Detect which cell encompasses the target text, then output its [x, y] center coordinate. 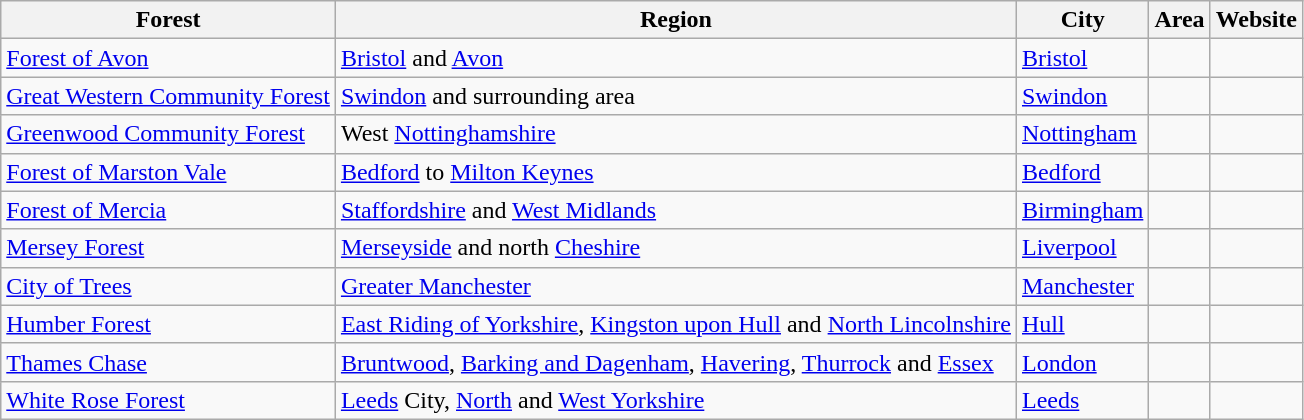
Staffordshire and West Midlands [676, 210]
Swindon [1082, 96]
City of Trees [168, 286]
Manchester [1082, 286]
Mersey Forest [168, 248]
Area [1180, 20]
Website [1256, 20]
East Riding of Yorkshire, Kingston upon Hull and North Lincolnshire [676, 324]
City [1082, 20]
Liverpool [1082, 248]
Forest of Mercia [168, 210]
Greenwood Community Forest [168, 134]
Forest of Avon [168, 58]
Bristol [1082, 58]
Leeds [1082, 400]
Bedford [1082, 172]
Nottingham [1082, 134]
London [1082, 362]
Leeds City, North and West Yorkshire [676, 400]
Birmingham [1082, 210]
Swindon and surrounding area [676, 96]
Bedford to Milton Keynes [676, 172]
Greater Manchester [676, 286]
Forest of Marston Vale [168, 172]
Bruntwood, Barking and Dagenham, Havering, Thurrock and Essex [676, 362]
Forest [168, 20]
Humber Forest [168, 324]
Bristol and Avon [676, 58]
Thames Chase [168, 362]
White Rose Forest [168, 400]
Hull [1082, 324]
West Nottinghamshire [676, 134]
Region [676, 20]
Great Western Community Forest [168, 96]
Merseyside and north Cheshire [676, 248]
